Locate the cell with the specified text and output its [X, Y] center coordinate. 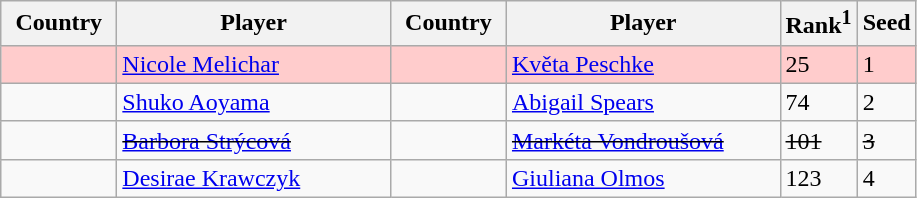
Květa Peschke [643, 64]
Markéta Vondroušová [643, 140]
123 [818, 178]
Giuliana Olmos [643, 178]
4 [886, 178]
74 [818, 102]
Nicole Melichar [254, 64]
2 [886, 102]
Shuko Aoyama [254, 102]
Rank1 [818, 24]
101 [818, 140]
Barbora Strýcová [254, 140]
Desirae Krawczyk [254, 178]
3 [886, 140]
1 [886, 64]
25 [818, 64]
Seed [886, 24]
Abigail Spears [643, 102]
